Detect which cell encompasses the target text, then output its (X, Y) center coordinate. 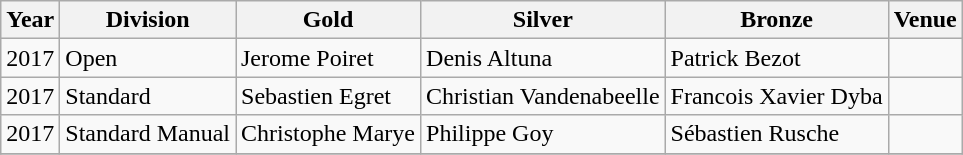
Christophe Marye (328, 134)
Year (30, 20)
Denis Altuna (544, 58)
Jerome Poiret (328, 58)
Standard Manual (148, 134)
Gold (328, 20)
Bronze (776, 20)
Division (148, 20)
Philippe Goy (544, 134)
Standard (148, 96)
Patrick Bezot (776, 58)
Sebastien Egret (328, 96)
Open (148, 58)
Silver (544, 20)
Christian Vandenabeelle (544, 96)
Sébastien Rusche (776, 134)
Francois Xavier Dyba (776, 96)
Venue (925, 20)
